Identify which cell holds the provided text, then report its (x, y) central coordinate. 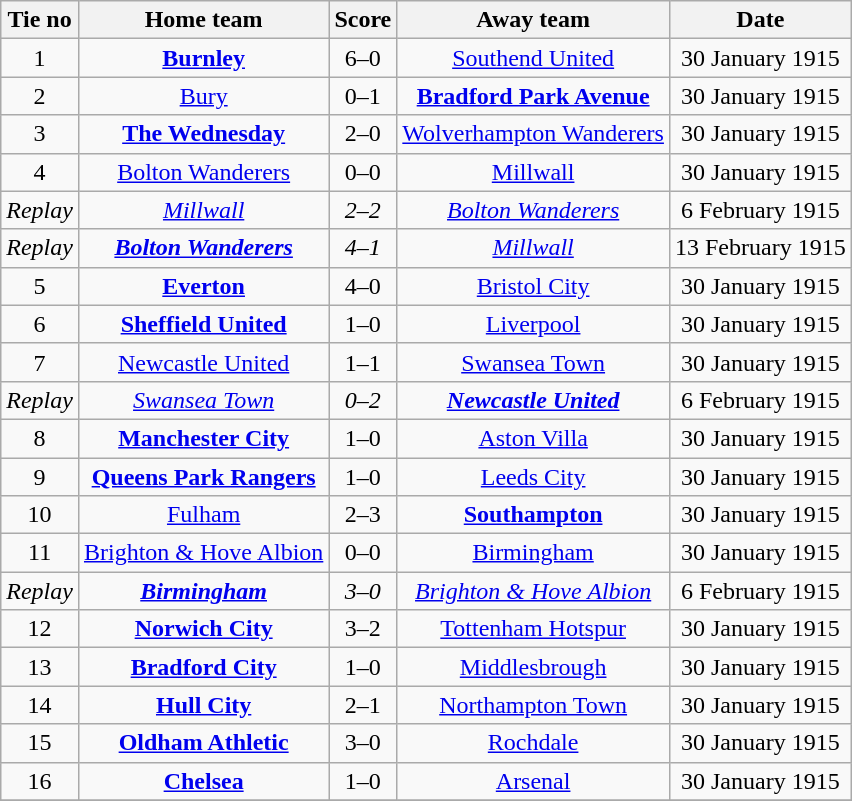
0–2 (363, 400)
7 (40, 362)
1 (40, 58)
11 (40, 553)
Rochdale (534, 743)
2–2 (363, 210)
13 (40, 667)
8 (40, 438)
Arsenal (534, 781)
Tie no (40, 20)
Everton (203, 286)
Leeds City (534, 477)
6 (40, 324)
14 (40, 705)
0–1 (363, 96)
Manchester City (203, 438)
Wolverhampton Wanderers (534, 134)
16 (40, 781)
Norwich City (203, 629)
Middlesbrough (534, 667)
4–1 (363, 248)
Date (760, 20)
Liverpool (534, 324)
3–2 (363, 629)
Bradford Park Avenue (534, 96)
9 (40, 477)
Home team (203, 20)
13 February 1915 (760, 248)
2–0 (363, 134)
Tottenham Hotspur (534, 629)
Bristol City (534, 286)
2 (40, 96)
Queens Park Rangers (203, 477)
3 (40, 134)
12 (40, 629)
Chelsea (203, 781)
Away team (534, 20)
Hull City (203, 705)
6–0 (363, 58)
The Wednesday (203, 134)
Fulham (203, 515)
10 (40, 515)
Oldham Athletic (203, 743)
Northampton Town (534, 705)
2–3 (363, 515)
4–0 (363, 286)
Aston Villa (534, 438)
2–1 (363, 705)
Bradford City (203, 667)
1–1 (363, 362)
Southend United (534, 58)
15 (40, 743)
4 (40, 172)
Sheffield United (203, 324)
Southampton (534, 515)
5 (40, 286)
Burnley (203, 58)
Bury (203, 96)
Score (363, 20)
